Locate the cell with the specified text and output its (X, Y) center coordinate. 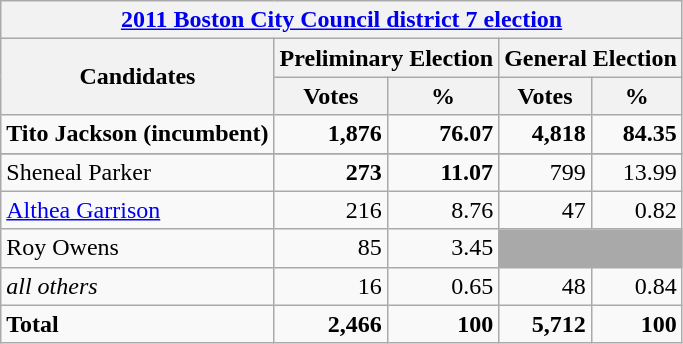
48 (546, 286)
11.07 (442, 172)
Tito Jackson (incumbent) (138, 134)
8.76 (442, 210)
0.82 (636, 210)
47 (546, 210)
16 (330, 286)
Preliminary Election (386, 58)
General Election (591, 58)
2,466 (330, 324)
Roy Owens (138, 248)
Candidates (138, 77)
all others (138, 286)
4,818 (546, 134)
Althea Garrison (138, 210)
2011 Boston City Council district 7 election (342, 20)
Total (138, 324)
85 (330, 248)
3.45 (442, 248)
84.35 (636, 134)
0.84 (636, 286)
76.07 (442, 134)
13.99 (636, 172)
799 (546, 172)
Sheneal Parker (138, 172)
216 (330, 210)
273 (330, 172)
1,876 (330, 134)
0.65 (442, 286)
5,712 (546, 324)
